Identify which cell holds the provided text, then report its [X, Y] central coordinate. 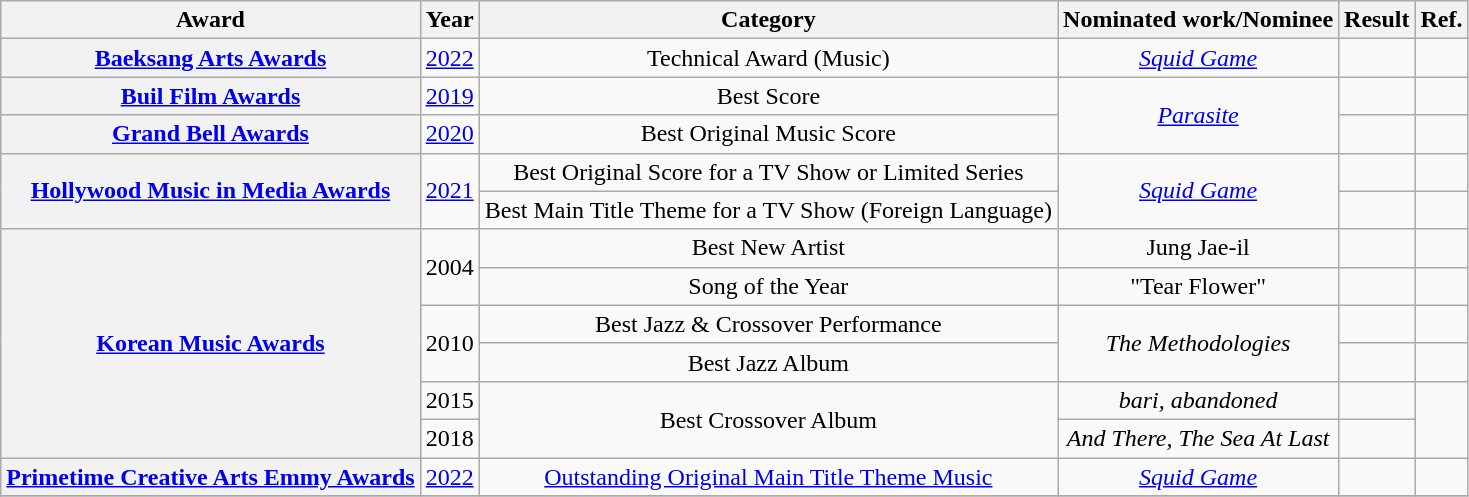
2021 [450, 191]
2019 [450, 96]
Year [450, 20]
Technical Award (Music) [768, 58]
And There, The Sea At Last [1198, 438]
Jung Jae-il [1198, 248]
Parasite [1198, 115]
Song of the Year [768, 286]
Primetime Creative Arts Emmy Awards [210, 477]
Nominated work/Nominee [1198, 20]
Best Original Score for a TV Show or Limited Series [768, 172]
2004 [450, 267]
Best Main Title Theme for a TV Show (Foreign Language) [768, 210]
Result [1377, 20]
Best Original Music Score [768, 134]
The Methodologies [1198, 343]
Category [768, 20]
Best Jazz & Crossover Performance [768, 324]
Best Jazz Album [768, 362]
Buil Film Awards [210, 96]
Award [210, 20]
Hollywood Music in Media Awards [210, 191]
Best Score [768, 96]
2020 [450, 134]
bari, abandoned [1198, 400]
Outstanding Original Main Title Theme Music [768, 477]
2010 [450, 343]
Best Crossover Album [768, 419]
2015 [450, 400]
Grand Bell Awards [210, 134]
"Tear Flower" [1198, 286]
Korean Music Awards [210, 343]
Ref. [1442, 20]
2018 [450, 438]
Best New Artist [768, 248]
Baeksang Arts Awards [210, 58]
